Provide the [x, y] coordinate of the cell's center where the given text is located.  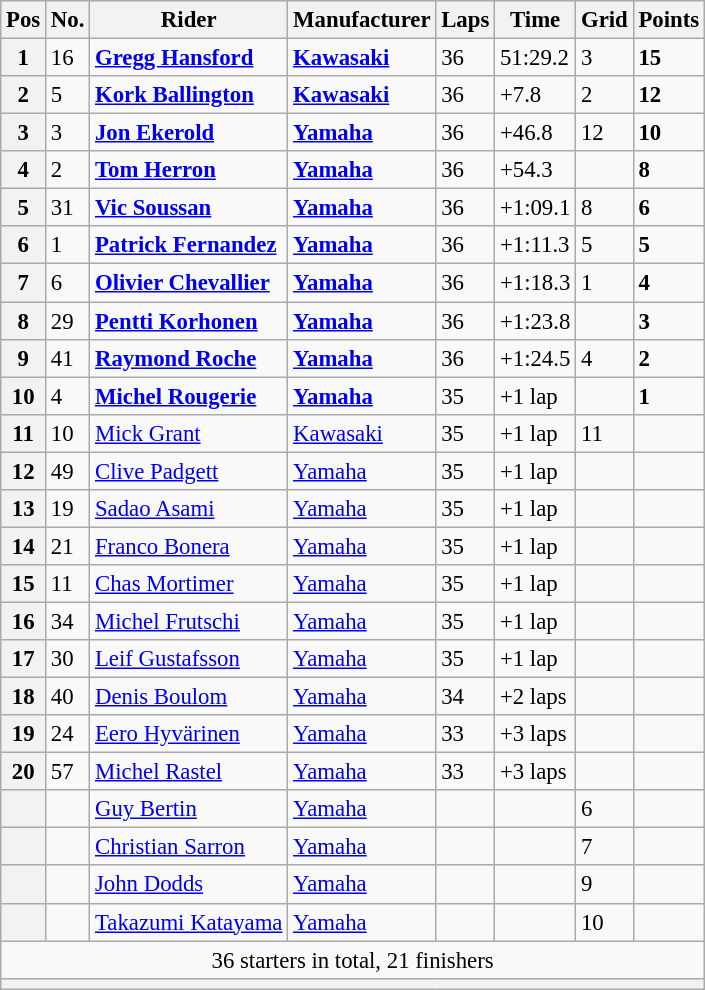
Eero Hyvärinen [189, 734]
Denis Boulom [189, 697]
Grid [604, 20]
+1:18.3 [536, 283]
Rider [189, 20]
+1:11.3 [536, 245]
+1:23.8 [536, 321]
13 [24, 509]
14 [24, 546]
49 [68, 471]
Sadao Asami [189, 509]
Raymond Roche [189, 358]
+1:09.1 [536, 208]
Michel Rastel [189, 772]
18 [24, 697]
Clive Padgett [189, 471]
Olivier Chevallier [189, 283]
Patrick Fernandez [189, 245]
Takazumi Katayama [189, 922]
24 [68, 734]
21 [68, 546]
Time [536, 20]
Jon Ekerold [189, 133]
41 [68, 358]
40 [68, 697]
Chas Mortimer [189, 584]
No. [68, 20]
+46.8 [536, 133]
Michel Rougerie [189, 396]
51:29.2 [536, 58]
29 [68, 321]
36 starters in total, 21 finishers [353, 960]
+2 laps [536, 697]
Guy Bertin [189, 809]
Pentti Korhonen [189, 321]
Manufacturer [362, 20]
Vic Soussan [189, 208]
John Dodds [189, 885]
Christian Sarron [189, 847]
Franco Bonera [189, 546]
Points [668, 20]
57 [68, 772]
Kork Ballington [189, 95]
+1:24.5 [536, 358]
+54.3 [536, 170]
17 [24, 659]
20 [24, 772]
Pos [24, 20]
31 [68, 208]
Gregg Hansford [189, 58]
Laps [466, 20]
Leif Gustafsson [189, 659]
Mick Grant [189, 433]
Tom Herron [189, 170]
Michel Frutschi [189, 621]
30 [68, 659]
+7.8 [536, 95]
